Pinpoint the cell where the given text exists, returning its (X, Y) midpoint coordinate. 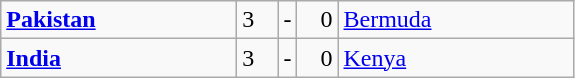
Bermuda (456, 20)
Pakistan (119, 20)
India (119, 58)
Kenya (456, 58)
